Output the (X, Y) coordinate of the center of the cell containing the given text.  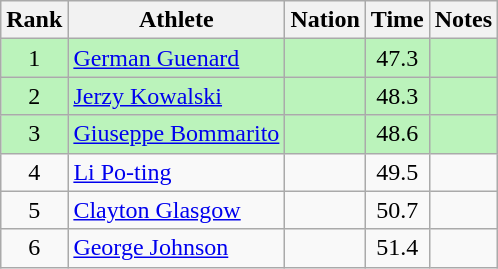
Notes (463, 20)
Jerzy Kowalski (176, 96)
6 (34, 248)
49.5 (397, 172)
Nation (325, 20)
German Guenard (176, 58)
1 (34, 58)
Athlete (176, 20)
3 (34, 134)
Li Po-ting (176, 172)
4 (34, 172)
George Johnson (176, 248)
48.6 (397, 134)
5 (34, 210)
50.7 (397, 210)
Clayton Glasgow (176, 210)
Rank (34, 20)
51.4 (397, 248)
48.3 (397, 96)
Time (397, 20)
Giuseppe Bommarito (176, 134)
47.3 (397, 58)
2 (34, 96)
